Identify which cell holds the provided text, then report its (X, Y) central coordinate. 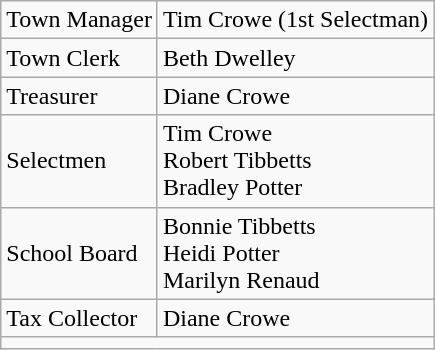
Bonnie TibbettsHeidi PotterMarilyn Renaud (295, 253)
Treasurer (80, 96)
School Board (80, 253)
Tim Crowe (1st Selectman) (295, 20)
Town Clerk (80, 58)
Tax Collector (80, 318)
Beth Dwelley (295, 58)
Selectmen (80, 161)
Town Manager (80, 20)
Tim CroweRobert TibbettsBradley Potter (295, 161)
